Provide the [x, y] coordinate of the cell's center where the given text is located.  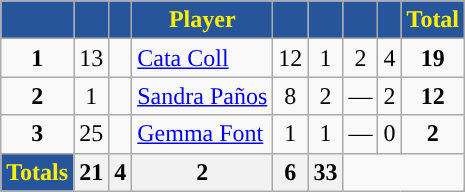
Cata Coll [202, 58]
Gemma Font [202, 134]
Player [202, 20]
25 [92, 134]
Totals [38, 172]
8 [290, 96]
Total [433, 20]
3 [38, 134]
Sandra Paños [202, 96]
33 [326, 172]
0 [390, 134]
13 [92, 58]
19 [433, 58]
6 [290, 172]
21 [92, 172]
